Determine the (x, y) coordinate at the center of the cell enclosing the given text.  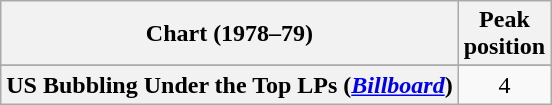
Chart (1978–79) (230, 34)
US Bubbling Under the Top LPs (Billboard) (230, 85)
Peakposition (504, 34)
4 (504, 85)
